Return the (X, Y) coordinate for the center point of the cell that contains the specified text.  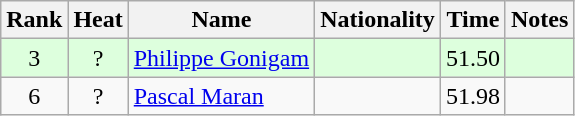
51.98 (472, 96)
Time (472, 20)
Name (221, 20)
3 (34, 58)
Heat (98, 20)
Nationality (378, 20)
6 (34, 96)
Pascal Maran (221, 96)
51.50 (472, 58)
Rank (34, 20)
Philippe Gonigam (221, 58)
Notes (539, 20)
